Capture the cell that displays the provided text and extract its (x, y) central coordinate. 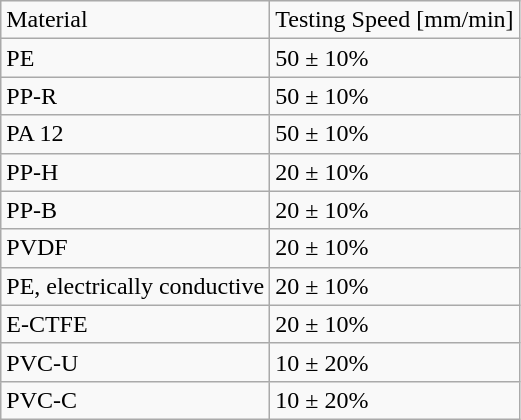
PVDF (136, 248)
PVC-U (136, 362)
Material (136, 20)
PP-R (136, 96)
PP-H (136, 172)
PE, electrically conductive (136, 286)
PE (136, 58)
Testing Speed [mm/min] (394, 20)
PP-B (136, 210)
E-CTFE (136, 324)
PVC-C (136, 400)
PA 12 (136, 134)
